Output the (x, y) coordinate of the center of the cell containing the given text.  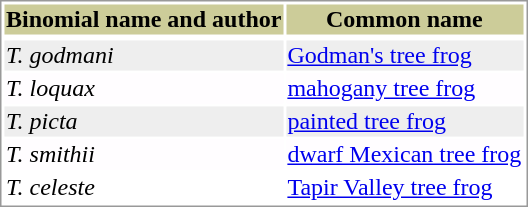
T. godmani (143, 55)
T. celeste (143, 187)
Common name (404, 19)
T. smithii (143, 155)
Tapir Valley tree frog (404, 187)
dwarf Mexican tree frog (404, 155)
painted tree frog (404, 121)
mahogany tree frog (404, 89)
T. picta (143, 121)
Binomial name and author (143, 19)
T. loquax (143, 89)
Godman's tree frog (404, 55)
